Search for the cell housing the specified text and yield its (X, Y) center coordinate. 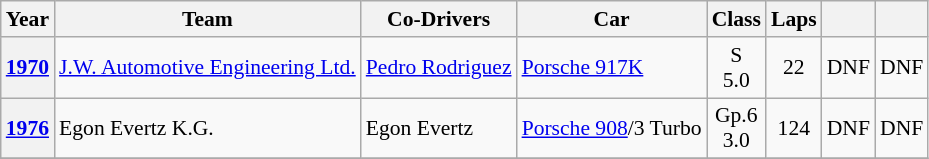
S5.0 (736, 68)
Team (208, 19)
124 (794, 128)
Laps (794, 19)
Egon Evertz (439, 128)
Car (612, 19)
22 (794, 68)
Porsche 917K (612, 68)
1970 (28, 68)
Egon Evertz K.G. (208, 128)
1976 (28, 128)
Pedro Rodriguez (439, 68)
Class (736, 19)
Porsche 908/3 Turbo (612, 128)
J.W. Automotive Engineering Ltd. (208, 68)
Co-Drivers (439, 19)
Gp.63.0 (736, 128)
Year (28, 19)
